Provide the [x, y] coordinate of the cell's center where the given text is located.  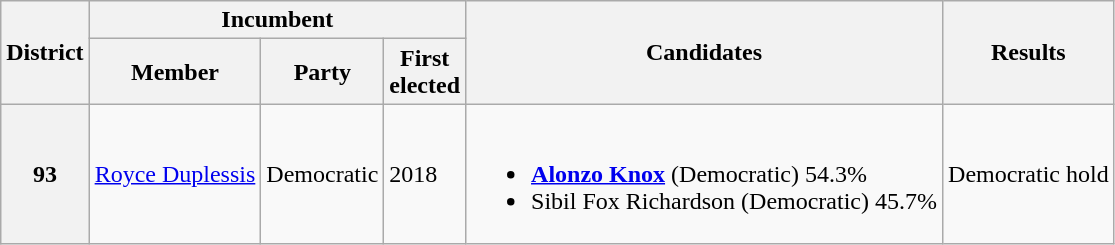
District [45, 52]
First elected [425, 72]
93 [45, 174]
Member [175, 72]
Royce Duplessis [175, 174]
Alonzo Knox (Democratic) 54.3%Sibil Fox Richardson (Democratic) 45.7% [704, 174]
Candidates [704, 52]
Democratic hold [1029, 174]
2018 [425, 174]
Incumbent [277, 20]
Party [322, 72]
Results [1029, 52]
Democratic [322, 174]
